Pinpoint the cell where the given text exists, returning its [X, Y] midpoint coordinate. 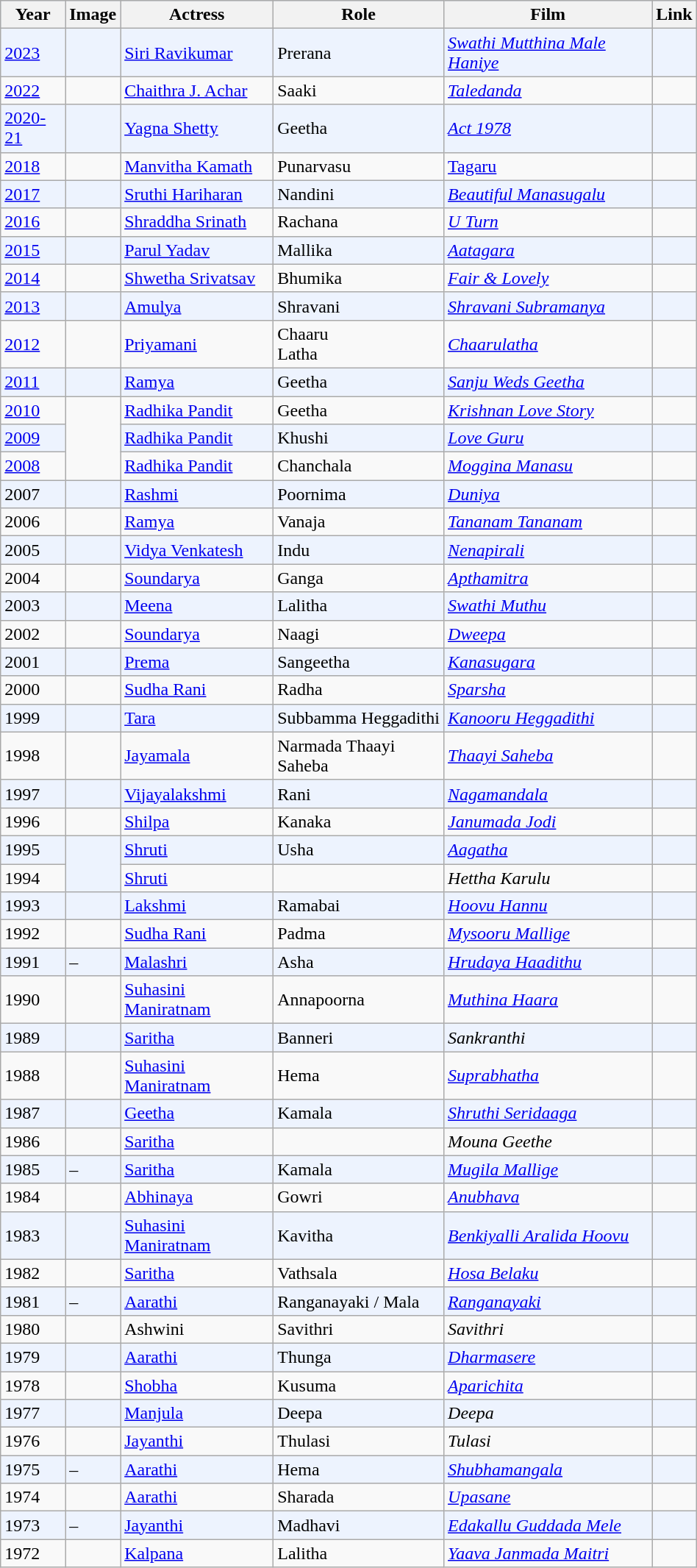
Thulasi [359, 1442]
Rani [359, 794]
Radha [359, 690]
Shravani [359, 306]
Chaithra J. Achar [197, 90]
Poornima [359, 494]
Apthamitra [548, 578]
2010 [33, 410]
Image [93, 15]
Duniya [548, 494]
Tagaru [548, 166]
1982 [33, 1273]
Shraddha Srinath [197, 222]
Hettha Karulu [548, 877]
1988 [33, 1075]
Shubhamangala [548, 1469]
Vanaja [359, 522]
Aparichita [548, 1385]
Taledanda [548, 90]
Janumada Jodi [548, 822]
Thaayi Saheba [548, 756]
Kanooru Heggadithi [548, 718]
1991 [33, 962]
Kalpana [197, 1553]
Sruthi Hariharan [197, 194]
1987 [33, 1113]
2005 [33, 550]
Kavitha [359, 1236]
2006 [33, 522]
Mallika [359, 250]
Fair & Lovely [548, 278]
Naagi [359, 634]
Yaava Janmada Maitri [548, 1553]
Sanju Weds Geetha [548, 382]
Kanaka [359, 822]
Manvitha Kamath [197, 166]
Ranganayaki [548, 1301]
1985 [33, 1169]
1981 [33, 1301]
Shwetha Srivatsav [197, 278]
Thunga [359, 1357]
Link [675, 15]
2008 [33, 466]
Chanchala [359, 466]
2003 [33, 606]
Sangeetha [359, 662]
Gowri [359, 1197]
Mugila Mallige [548, 1169]
Film [548, 15]
Indu [359, 550]
Kanasugara [548, 662]
Vidya Venkatesh [197, 550]
Act 1978 [548, 128]
Suprabhatha [548, 1075]
Meena [197, 606]
Banneri [359, 1038]
Hrudaya Haadithu [548, 962]
Dweepa [548, 634]
1980 [33, 1329]
Jayamala [197, 756]
Shobha [197, 1385]
2016 [33, 222]
2000 [33, 690]
1984 [33, 1197]
2015 [33, 250]
Shravani Subramanya [548, 306]
2013 [33, 306]
Aatagara [548, 250]
2022 [33, 90]
Benkiyalli Aralida Hoovu [548, 1236]
1986 [33, 1141]
Parul Yadav [197, 250]
1976 [33, 1442]
Sparsha [548, 690]
2001 [33, 662]
1978 [33, 1385]
Tulasi [548, 1442]
1998 [33, 756]
Madhavi [359, 1525]
Subbamma Heggadithi [359, 718]
1973 [33, 1525]
Year [33, 15]
Yagna Shetty [197, 128]
1972 [33, 1553]
1974 [33, 1497]
1999 [33, 718]
Shruthi Seridaaga [548, 1113]
1993 [33, 906]
Muthina Haara [548, 1000]
1975 [33, 1469]
Annapoorna [359, 1000]
Vathsala [359, 1273]
Khushi [359, 438]
2011 [33, 382]
1992 [33, 934]
Bhumika [359, 278]
Amulya [197, 306]
Role [359, 15]
Beautiful Manasugalu [548, 194]
1997 [33, 794]
Priyamani [197, 344]
Usha [359, 849]
Shilpa [197, 822]
Nagamandala [548, 794]
Dharmasere [548, 1357]
2012 [33, 344]
Mysooru Mallige [548, 934]
2002 [33, 634]
Padma [359, 934]
Love Guru [548, 438]
Ganga [359, 578]
Sankranthi [548, 1038]
1996 [33, 822]
Saaki [359, 90]
1990 [33, 1000]
2023 [33, 53]
2009 [33, 438]
ChaaruLatha [359, 344]
Nenapirali [548, 550]
Sharada [359, 1497]
1989 [33, 1038]
2007 [33, 494]
2014 [33, 278]
Nandini [359, 194]
Punarvasu [359, 166]
2020-21 [33, 128]
Kusuma [359, 1385]
Rashmi [197, 494]
Rachana [359, 222]
1983 [33, 1236]
2017 [33, 194]
Swathi Muthu [548, 606]
Swathi Mutthina Male Haniye [548, 53]
Tara [197, 718]
Tananam Tananam [548, 522]
Abhinaya [197, 1197]
Manjula [197, 1414]
1995 [33, 849]
Anubhava [548, 1197]
1994 [33, 877]
Vijayalakshmi [197, 794]
Narmada Thaayi Saheba [359, 756]
1977 [33, 1414]
Ramabai [359, 906]
Siri Ravikumar [197, 53]
2004 [33, 578]
Aagatha [548, 849]
Lakshmi [197, 906]
Malashri [197, 962]
Prema [197, 662]
Ranganayaki / Mala [359, 1301]
Hoovu Hannu [548, 906]
U Turn [548, 222]
Actress [197, 15]
Asha [359, 962]
Edakallu Guddada Mele [548, 1525]
Chaarulatha [548, 344]
Hosa Belaku [548, 1273]
Moggina Manasu [548, 466]
Prerana [359, 53]
Krishnan Love Story [548, 410]
1979 [33, 1357]
2018 [33, 166]
Ashwini [197, 1329]
Upasane [548, 1497]
Mouna Geethe [548, 1141]
